Find where the given text appears and provide that cell's center as (x, y) coordinate. 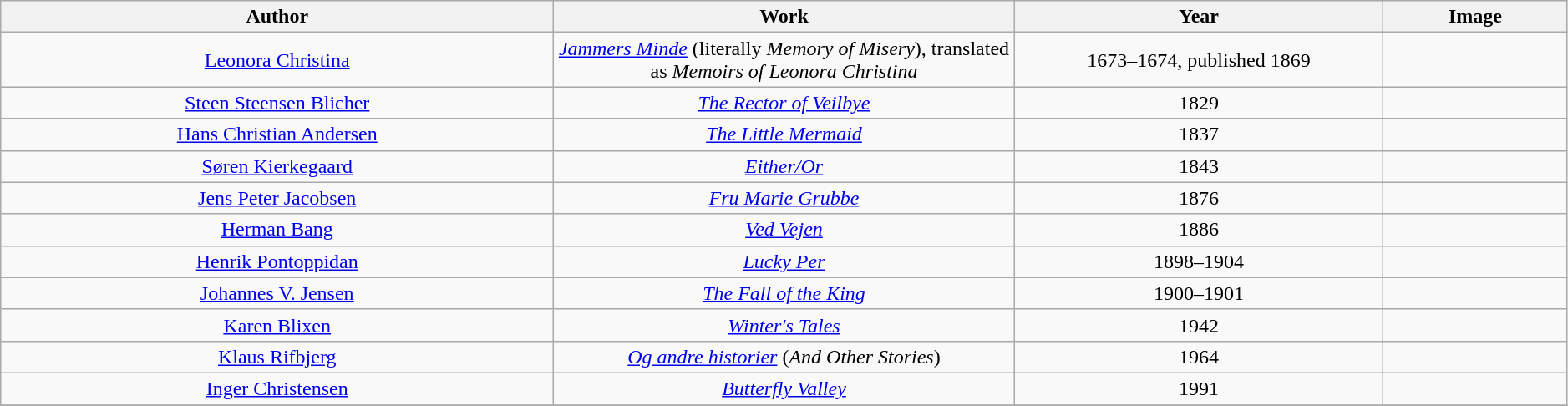
1843 (1198, 166)
Fru Marie Grubbe (784, 198)
Work (784, 17)
Year (1198, 17)
Image (1475, 17)
Og andre historier (And Other Stories) (784, 357)
1991 (1198, 388)
Johannes V. Jensen (277, 293)
Inger Christensen (277, 388)
1900–1901 (1198, 293)
Klaus Rifbjerg (277, 357)
The Little Mermaid (784, 134)
Hans Christian Andersen (277, 134)
1876 (1198, 198)
Jens Peter Jacobsen (277, 198)
Herman Bang (277, 230)
Steen Steensen Blicher (277, 103)
Søren Kierkegaard (277, 166)
1942 (1198, 325)
Leonora Christina (277, 60)
Butterfly Valley (784, 388)
Ved Vejen (784, 230)
Jammers Minde (literally Memory of Misery), translated as Memoirs of Leonora Christina (784, 60)
Lucky Per (784, 261)
1964 (1198, 357)
The Rector of Veilbye (784, 103)
1673–1674, published 1869 (1198, 60)
1898–1904 (1198, 261)
1837 (1198, 134)
Henrik Pontoppidan (277, 261)
Either/Or (784, 166)
Karen Blixen (277, 325)
Author (277, 17)
The Fall of the King (784, 293)
1886 (1198, 230)
1829 (1198, 103)
Winter's Tales (784, 325)
